From the cell containing the given text, extract its center point as (X, Y) coordinate. 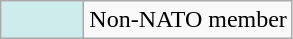
Non-NATO member (188, 20)
